Capture the cell that displays the provided text and extract its [x, y] central coordinate. 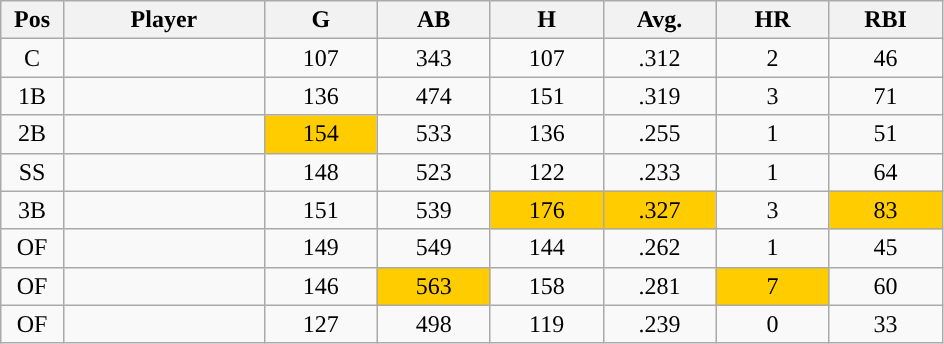
474 [434, 96]
Pos [32, 20]
.281 [660, 286]
563 [434, 286]
.255 [660, 134]
3B [32, 210]
60 [886, 286]
154 [320, 134]
7 [772, 286]
71 [886, 96]
C [32, 58]
.239 [660, 324]
H [546, 20]
533 [434, 134]
176 [546, 210]
539 [434, 210]
343 [434, 58]
498 [434, 324]
144 [546, 248]
122 [546, 172]
HR [772, 20]
146 [320, 286]
2B [32, 134]
0 [772, 324]
Avg. [660, 20]
33 [886, 324]
51 [886, 134]
.233 [660, 172]
.327 [660, 210]
SS [32, 172]
AB [434, 20]
.262 [660, 248]
.312 [660, 58]
149 [320, 248]
148 [320, 172]
RBI [886, 20]
83 [886, 210]
64 [886, 172]
523 [434, 172]
127 [320, 324]
1B [32, 96]
45 [886, 248]
2 [772, 58]
G [320, 20]
158 [546, 286]
46 [886, 58]
549 [434, 248]
119 [546, 324]
Player [164, 20]
.319 [660, 96]
